Pinpoint the cell where the given text exists, returning its (X, Y) midpoint coordinate. 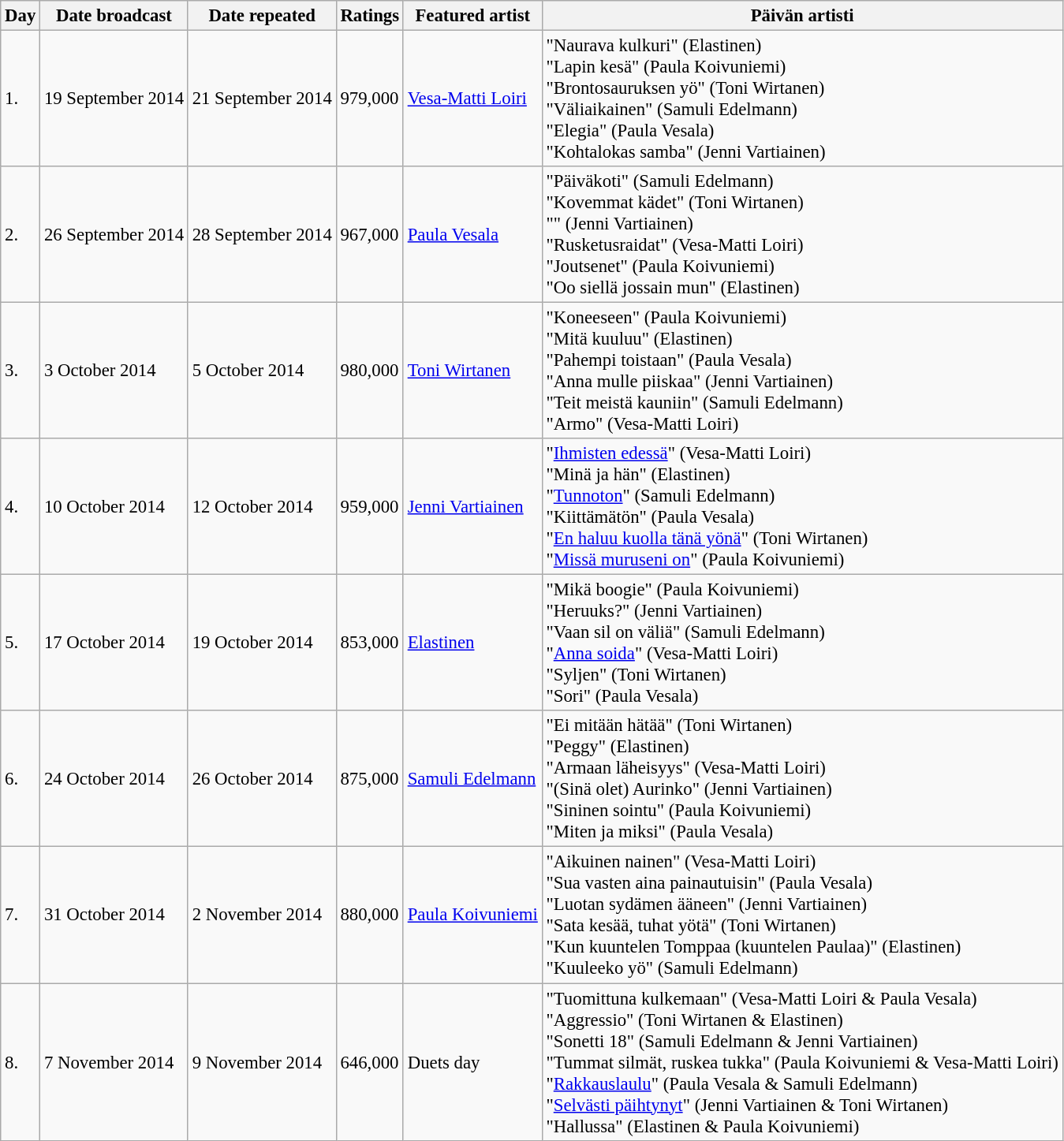
2. (21, 235)
7. (21, 915)
1. (21, 99)
979,000 (369, 99)
Toni Wirtanen (472, 371)
Featured artist (472, 16)
3. (21, 371)
28 September 2014 (262, 235)
26 October 2014 (262, 779)
Paula Koivuniemi (472, 915)
Duets day (472, 1062)
17 October 2014 (114, 643)
Date broadcast (114, 16)
21 September 2014 (262, 99)
980,000 (369, 371)
2 November 2014 (262, 915)
10 October 2014 (114, 506)
5 October 2014 (262, 371)
Elastinen (472, 643)
967,000 (369, 235)
19 October 2014 (262, 643)
3 October 2014 (114, 371)
Date repeated (262, 16)
6. (21, 779)
7 November 2014 (114, 1062)
646,000 (369, 1062)
Vesa-Matti Loiri (472, 99)
5. (21, 643)
4. (21, 506)
875,000 (369, 779)
880,000 (369, 915)
959,000 (369, 506)
24 October 2014 (114, 779)
Ratings (369, 16)
Day (21, 16)
Samuli Edelmann (472, 779)
26 September 2014 (114, 235)
31 October 2014 (114, 915)
9 November 2014 (262, 1062)
Jenni Vartiainen (472, 506)
12 October 2014 (262, 506)
Paula Vesala (472, 235)
19 September 2014 (114, 99)
853,000 (369, 643)
Päivän artisti (802, 16)
8. (21, 1062)
